Determine the (X, Y) coordinate at the center of the cell enclosing the given text.  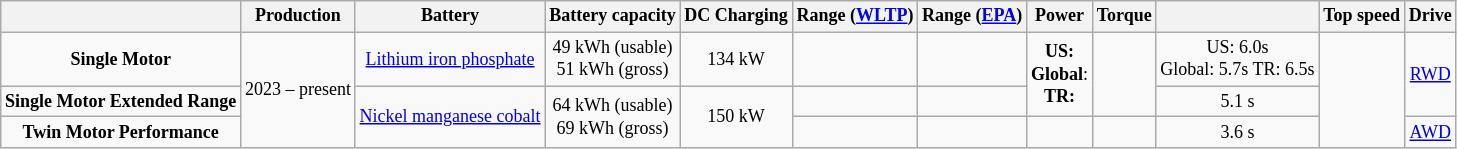
Range (WLTP) (855, 16)
DC Charging (736, 16)
Single Motor (121, 59)
US: 6.0sGlobal: 5.7s TR: 6.5s (1238, 59)
Twin Motor Performance (121, 132)
RWD (1430, 74)
US: Global: TR: (1060, 74)
2023 – present (298, 90)
134 kW (736, 59)
Nickel manganese cobalt (450, 117)
Lithium iron phosphate (450, 59)
Torque (1124, 16)
49 kWh (usable)51 kWh (gross) (612, 59)
3.6 s (1238, 132)
Production (298, 16)
Top speed (1362, 16)
64 kWh (usable)69 kWh (gross) (612, 117)
Battery capacity (612, 16)
150 kW (736, 117)
Battery (450, 16)
Power (1060, 16)
Range (EPA) (972, 16)
AWD (1430, 132)
5.1 s (1238, 102)
Drive (1430, 16)
Single Motor Extended Range (121, 102)
